Find where the given text appears and provide that cell's center as (X, Y) coordinate. 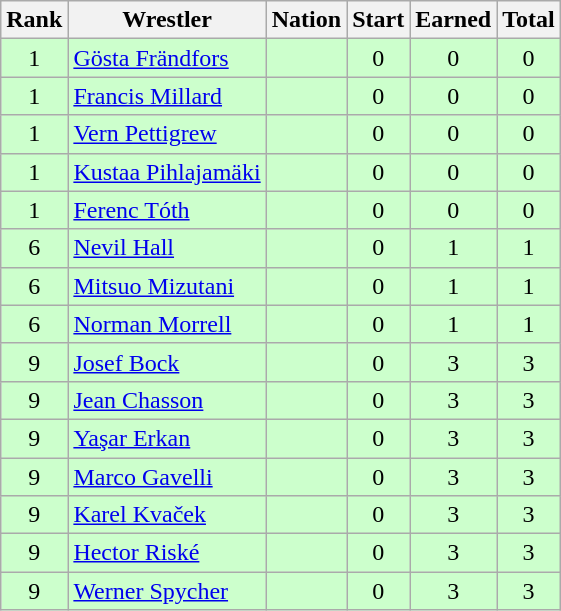
Hector Riské (167, 553)
Wrestler (167, 20)
Werner Spycher (167, 591)
Nation (306, 20)
Total (529, 20)
Norman Morrell (167, 324)
Yaşar Erkan (167, 438)
Start (378, 20)
Mitsuo Mizutani (167, 286)
Vern Pettigrew (167, 134)
Nevil Hall (167, 248)
Gösta Frändfors (167, 58)
Ferenc Tóth (167, 210)
Kustaa Pihlajamäki (167, 172)
Earned (454, 20)
Francis Millard (167, 96)
Jean Chasson (167, 400)
Rank (34, 20)
Marco Gavelli (167, 477)
Karel Kvaček (167, 515)
Josef Bock (167, 362)
